Search for the cell housing the specified text and yield its (X, Y) center coordinate. 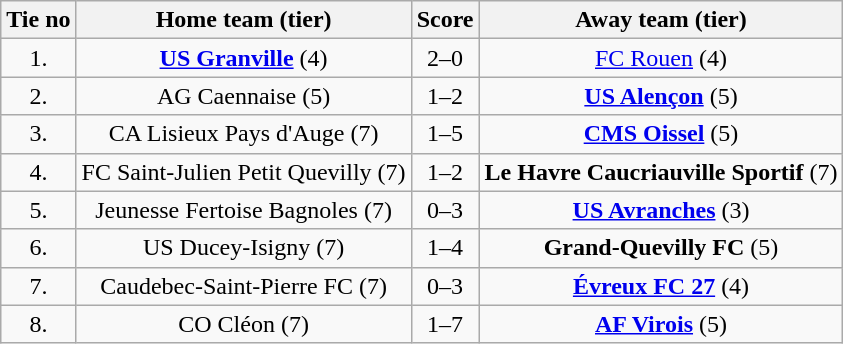
8. (38, 324)
CMS Oissel (5) (661, 134)
FC Saint-Julien Petit Quevilly (7) (244, 172)
Évreux FC 27 (4) (661, 286)
Tie no (38, 20)
Away team (tier) (661, 20)
US Alençon (5) (661, 96)
US Avranches (3) (661, 210)
6. (38, 248)
Grand-Quevilly FC (5) (661, 248)
2–0 (445, 58)
5. (38, 210)
1. (38, 58)
4. (38, 172)
Jeunesse Fertoise Bagnoles (7) (244, 210)
1–7 (445, 324)
Le Havre Caucriauville Sportif (7) (661, 172)
AF Virois (5) (661, 324)
US Granville (4) (244, 58)
Caudebec-Saint-Pierre FC (7) (244, 286)
3. (38, 134)
Home team (tier) (244, 20)
CO Cléon (7) (244, 324)
Score (445, 20)
CA Lisieux Pays d'Auge (7) (244, 134)
2. (38, 96)
7. (38, 286)
FC Rouen (4) (661, 58)
1–4 (445, 248)
1–5 (445, 134)
AG Caennaise (5) (244, 96)
US Ducey-Isigny (7) (244, 248)
